Determine the (x, y) coordinate at the center of the cell enclosing the given text.  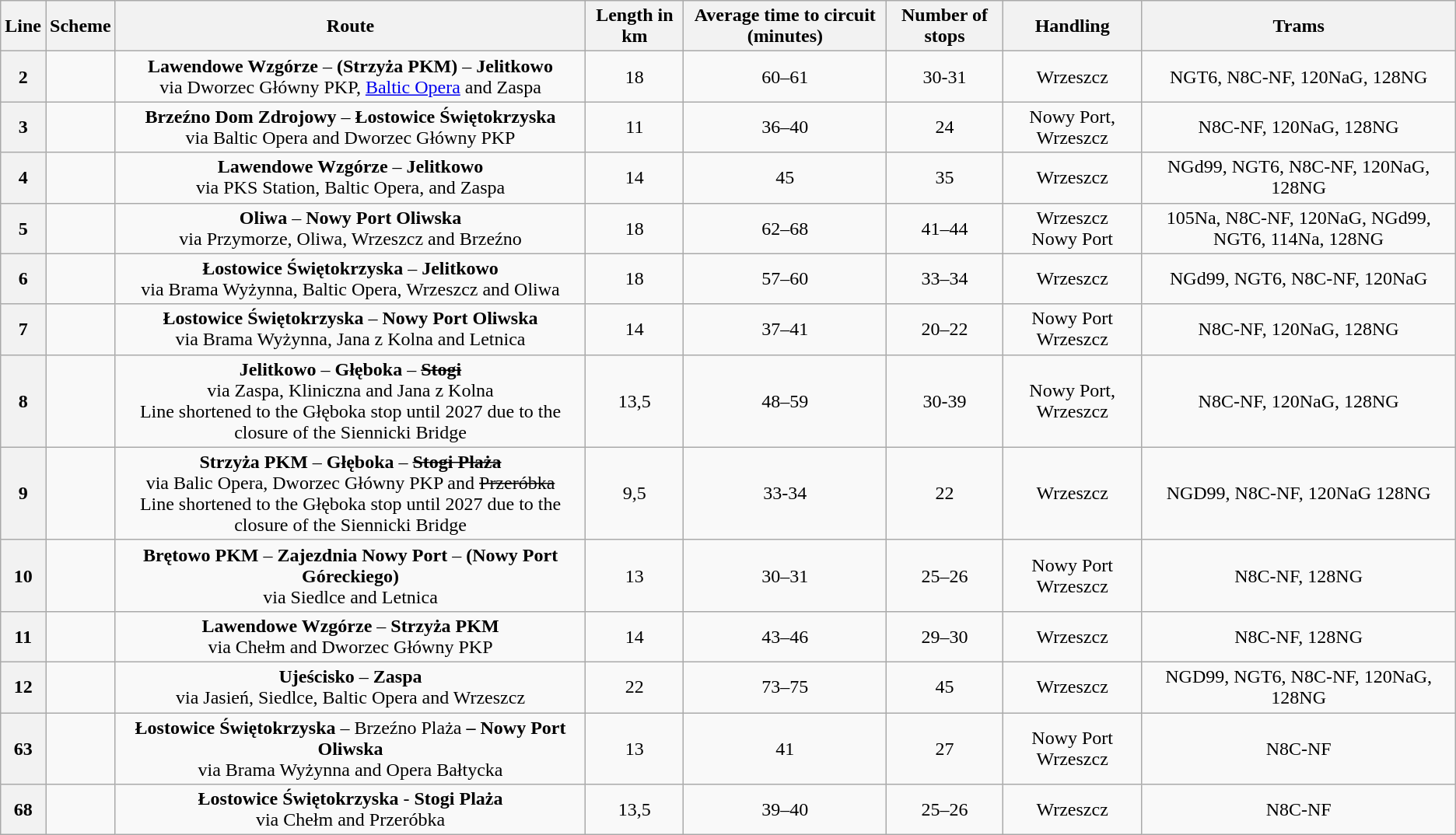
41 (786, 748)
36–40 (786, 128)
62–68 (786, 229)
20–22 (945, 330)
33-34 (786, 493)
30-31 (945, 76)
WrzeszczNowy Port (1072, 229)
Lawendowe Wzgórze – Strzyża PKMvia Chełm and Dworzec Główny PKP (350, 636)
3 (23, 128)
Length in km (635, 26)
NGD99, NGT6, N8C-NF, 120NaG, 128NG (1299, 687)
33–34 (945, 278)
27 (945, 748)
NGD99, N8C-NF, 120NaG 128NG (1299, 493)
Number of stops (945, 26)
Lawendowe Wzgórze – (Strzyża PKM) – Jelitkowovia Dworzec Główny PKP, Baltic Opera and Zaspa (350, 76)
7 (23, 330)
Brzeźno Dom Zdrojowy – Łostowice Świętokrzyskavia Baltic Opera and Dworzec Główny PKP (350, 128)
Scheme (80, 26)
8 (23, 401)
NGT6, N8C-NF, 120NaG, 128NG (1299, 76)
Brętowo PKM – Zajezdnia Nowy Port – (Nowy Port Góreckiego)via Siedlce and Letnica (350, 575)
6 (23, 278)
Route (350, 26)
43–46 (786, 636)
5 (23, 229)
105Na, N8C-NF, 120NaG, NGd99, NGT6, 114Na, 128NG (1299, 229)
Oliwa – Nowy Port Oliwskavia Przymorze, Oliwa, Wrzeszcz and Brzeźno (350, 229)
NGd99, NGT6, N8C-NF, 120NaG (1299, 278)
10 (23, 575)
30-39 (945, 401)
Łostowice Świętokrzyska – Nowy Port Oliwskavia Brama Wyżynna, Jana z Kolna and Letnica (350, 330)
Łostowice Świętokrzyska – Brzeźno Plaża – Nowy Port Oliwskavia Brama Wyżynna and Opera Bałtycka (350, 748)
9,5 (635, 493)
73–75 (786, 687)
Łostowice Świętokrzyska - Stogi Plażavia Chełm and Przeróbka (350, 810)
41–44 (945, 229)
57–60 (786, 278)
68 (23, 810)
Average time to circuit (minutes) (786, 26)
9 (23, 493)
Lawendowe Wzgórze – Jelitkowovia PKS Station, Baltic Opera, and Zaspa (350, 177)
48–59 (786, 401)
35 (945, 177)
29–30 (945, 636)
63 (23, 748)
12 (23, 687)
Łostowice Świętokrzyska – Jelitkowovia Brama Wyżynna, Baltic Opera, Wrzeszcz and Oliwa (350, 278)
37–41 (786, 330)
Line (23, 26)
4 (23, 177)
30–31 (786, 575)
Handling (1072, 26)
Trams (1299, 26)
24 (945, 128)
NGd99, NGT6, N8C-NF, 120NaG, 128NG (1299, 177)
2 (23, 76)
Ujeścisko – Zaspavia Jasień, Siedlce, Baltic Opera and Wrzeszcz (350, 687)
60–61 (786, 76)
39–40 (786, 810)
